Capture the cell that displays the provided text and extract its (x, y) central coordinate. 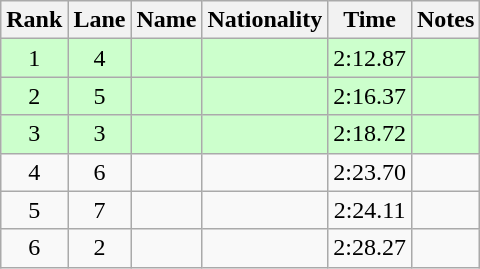
2:28.27 (370, 248)
7 (100, 210)
2:16.37 (370, 96)
1 (34, 58)
Nationality (265, 20)
Time (370, 20)
Lane (100, 20)
Name (166, 20)
Rank (34, 20)
Notes (445, 20)
2:12.87 (370, 58)
2:18.72 (370, 134)
2:24.11 (370, 210)
2:23.70 (370, 172)
